Find where the given text appears and provide that cell's center as [x, y] coordinate. 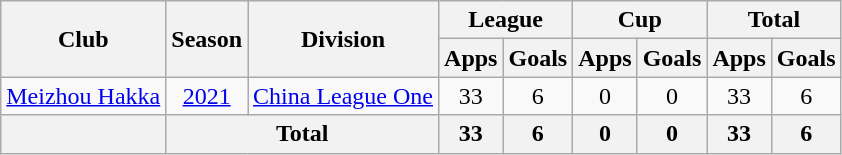
Season [207, 39]
Division [344, 39]
China League One [344, 96]
2021 [207, 96]
League [506, 20]
Club [84, 39]
Meizhou Hakka [84, 96]
Cup [640, 20]
